From the cell containing the given text, extract its center point as [x, y] coordinate. 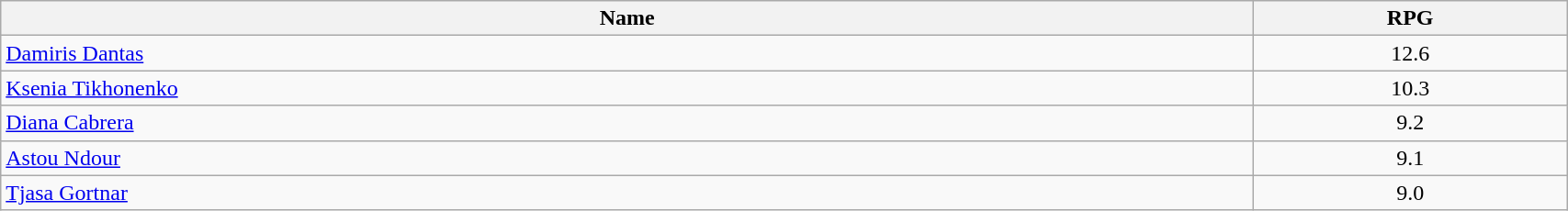
9.0 [1411, 193]
Tjasa Gortnar [627, 193]
12.6 [1411, 53]
Ksenia Tikhonenko [627, 88]
9.1 [1411, 158]
RPG [1411, 18]
Damiris Dantas [627, 53]
Astou Ndour [627, 158]
Name [627, 18]
10.3 [1411, 88]
9.2 [1411, 123]
Diana Cabrera [627, 123]
